Provide the [X, Y] coordinate of the cell's center where the given text is located.  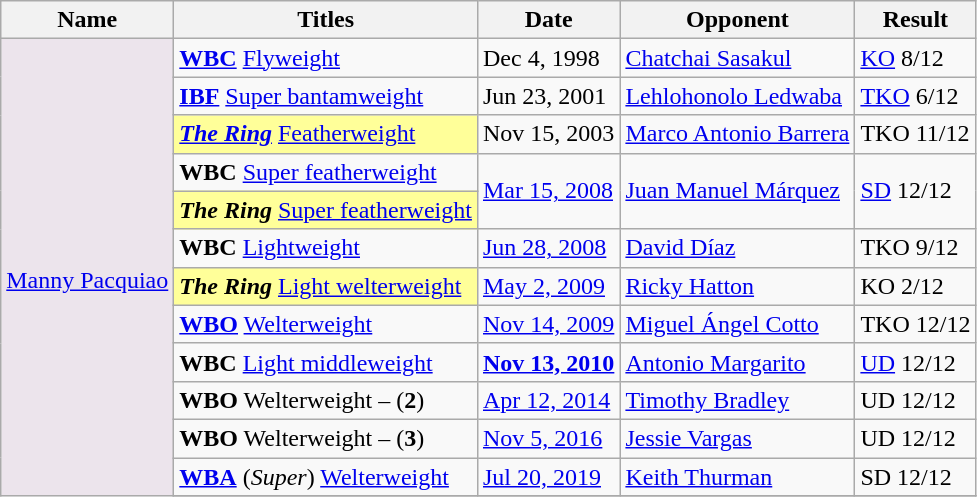
Nov 13, 2010 [548, 362]
Titles [326, 20]
IBF Super bantamweight [326, 96]
Chatchai Sasakul [738, 58]
WBC Super featherweight [326, 172]
Name [88, 20]
Nov 5, 2016 [548, 438]
Timothy Bradley [738, 400]
Manny Pacquiao [88, 268]
The Ring Featherweight [326, 134]
Keith Thurman [738, 477]
WBC Lightweight [326, 248]
WBA (Super) Welterweight [326, 477]
Juan Manuel Márquez [738, 191]
May 2, 2009 [548, 286]
David Díaz [738, 248]
Mar 15, 2008 [548, 191]
Jul 20, 2019 [548, 477]
Nov 14, 2009 [548, 324]
Dec 4, 1998 [548, 58]
Apr 12, 2014 [548, 400]
KO 2/12 [916, 286]
TKO 11/12 [916, 134]
Miguel Ángel Cotto [738, 324]
KO 8/12 [916, 58]
Nov 15, 2003 [548, 134]
WBO Welterweight – (2) [326, 400]
WBC Light middleweight [326, 362]
WBO Welterweight – (3) [326, 438]
Result [916, 20]
Ricky Hatton [738, 286]
The Ring Light welterweight [326, 286]
Opponent [738, 20]
Marco Antonio Barrera [738, 134]
The Ring Super featherweight [326, 210]
Jun 23, 2001 [548, 96]
Jessie Vargas [738, 438]
Jun 28, 2008 [548, 248]
TKO 9/12 [916, 248]
TKO 12/12 [916, 324]
Antonio Margarito [738, 362]
WBO Welterweight [326, 324]
Lehlohonolo Ledwaba [738, 96]
Date [548, 20]
WBC Flyweight [326, 58]
TKO 6/12 [916, 96]
